Identify which cell holds the provided text, then report its [x, y] central coordinate. 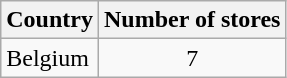
Country [50, 20]
Number of stores [192, 20]
Belgium [50, 58]
7 [192, 58]
